Return [X, Y] of the center of cell containing provided text 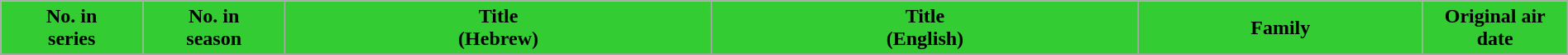
Family [1280, 28]
Original air date [1495, 28]
Title(English) [925, 28]
No. inseason [214, 28]
No. inseries [72, 28]
Title(Hebrew) [499, 28]
